Output the [X, Y] coordinate of the center of the cell containing the given text.  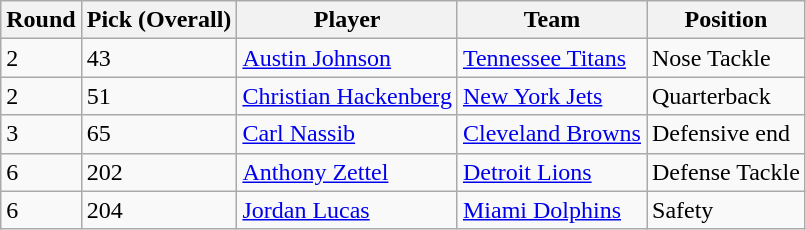
Detroit Lions [552, 172]
Tennessee Titans [552, 58]
Position [726, 20]
Carl Nassib [348, 134]
Team [552, 20]
Anthony Zettel [348, 172]
Defense Tackle [726, 172]
Miami Dolphins [552, 210]
65 [159, 134]
Cleveland Browns [552, 134]
Quarterback [726, 96]
202 [159, 172]
Nose Tackle [726, 58]
Christian Hackenberg [348, 96]
Player [348, 20]
Austin Johnson [348, 58]
51 [159, 96]
Pick (Overall) [159, 20]
3 [41, 134]
Safety [726, 210]
Jordan Lucas [348, 210]
New York Jets [552, 96]
204 [159, 210]
Defensive end [726, 134]
Round [41, 20]
43 [159, 58]
